Determine the (x, y) coordinate at the center of the cell enclosing the given text.  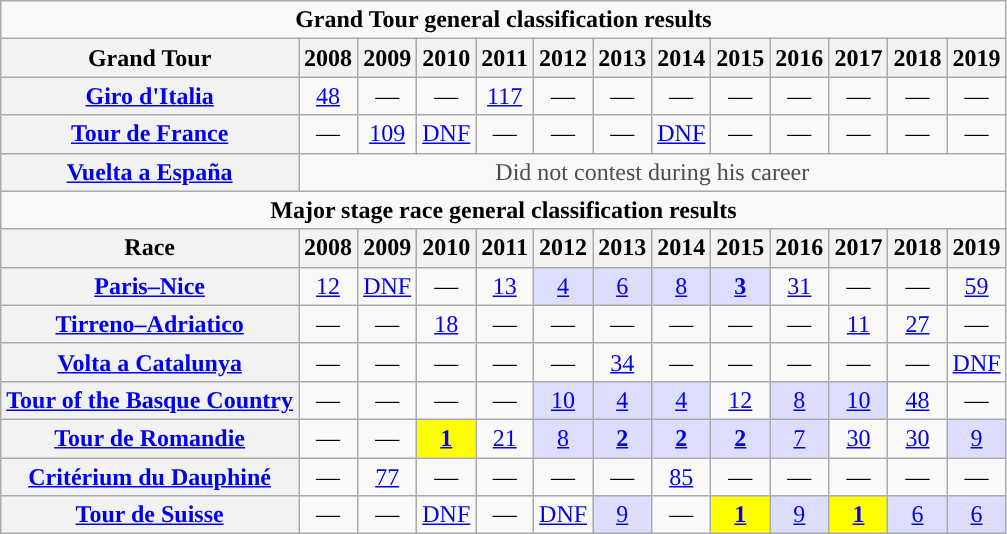
59 (976, 286)
Paris–Nice (150, 286)
Grand Tour (150, 58)
109 (388, 134)
Tirreno–Adriatico (150, 324)
Race (150, 248)
77 (388, 477)
85 (682, 477)
34 (622, 362)
Did not contest during his career (653, 172)
31 (800, 286)
Tour de Suisse (150, 515)
18 (446, 324)
13 (505, 286)
117 (505, 96)
Tour de France (150, 134)
3 (740, 286)
11 (858, 324)
Volta a Catalunya (150, 362)
Grand Tour general classification results (504, 20)
7 (800, 438)
21 (505, 438)
Tour of the Basque Country (150, 400)
Tour de Romandie (150, 438)
Major stage race general classification results (504, 210)
Giro d'Italia (150, 96)
27 (918, 324)
Vuelta a España (150, 172)
Critérium du Dauphiné (150, 477)
